Return [X, Y] of the center of cell containing provided text 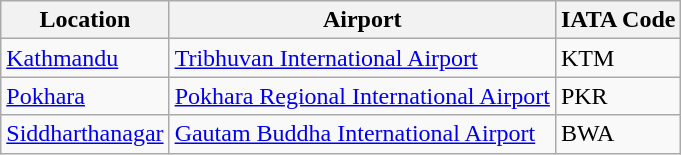
Pokhara Regional International Airport [362, 96]
KTM [618, 58]
BWA [618, 134]
PKR [618, 96]
Tribhuvan International Airport [362, 58]
Siddharthanagar [85, 134]
Gautam Buddha International Airport [362, 134]
IATA Code [618, 20]
Pokhara [85, 96]
Location [85, 20]
Kathmandu [85, 58]
Airport [362, 20]
